Capture the cell that displays the provided text and extract its (X, Y) central coordinate. 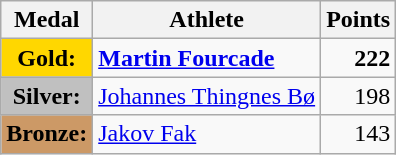
Points (358, 20)
Gold: (47, 58)
Medal (47, 20)
Silver: (47, 96)
198 (358, 96)
143 (358, 134)
Johannes Thingnes Bø (207, 96)
Martin Fourcade (207, 58)
Bronze: (47, 134)
Jakov Fak (207, 134)
Athlete (207, 20)
222 (358, 58)
